Detect which cell encompasses the target text, then output its [x, y] center coordinate. 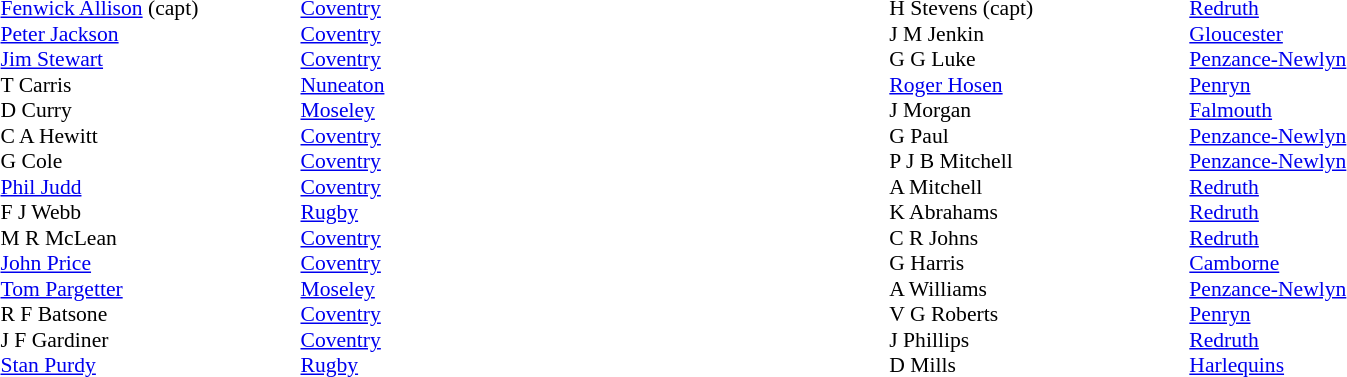
M R McLean [150, 238]
G Harris [1039, 263]
A Mitchell [1039, 187]
K Abrahams [1039, 213]
J Morgan [1039, 111]
Falmouth [1268, 111]
J F Gardiner [150, 340]
D Curry [150, 111]
G Paul [1039, 136]
G Cole [150, 161]
G G Luke [1039, 59]
Phil Judd [150, 187]
V G Roberts [1039, 315]
R F Batsone [150, 315]
Camborne [1268, 263]
Peter Jackson [150, 34]
Rugby [342, 213]
P J B Mitchell [1039, 161]
Nuneaton [342, 85]
C R Johns [1039, 238]
Jim Stewart [150, 59]
John Price [150, 263]
Roger Hosen [1039, 85]
T Carris [150, 85]
J M Jenkin [1039, 34]
Tom Pargetter [150, 289]
F J Webb [150, 213]
C A Hewitt [150, 136]
J Phillips [1039, 340]
A Williams [1039, 289]
Gloucester [1268, 34]
